Capture the cell that displays the provided text and extract its (x, y) central coordinate. 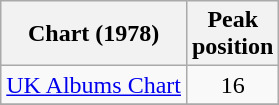
UK Albums Chart (94, 85)
Chart (1978) (94, 34)
16 (232, 85)
Peakposition (232, 34)
